Find where the given text appears and provide that cell's center as (X, Y) coordinate. 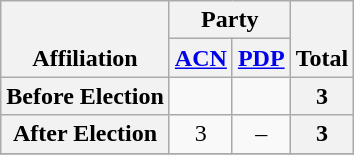
– (261, 134)
After Election (86, 134)
Affiliation (86, 39)
Party (230, 20)
ACN (200, 58)
Total (322, 39)
Before Election (86, 96)
PDP (261, 58)
